From the cell containing the given text, extract its center point as [x, y] coordinate. 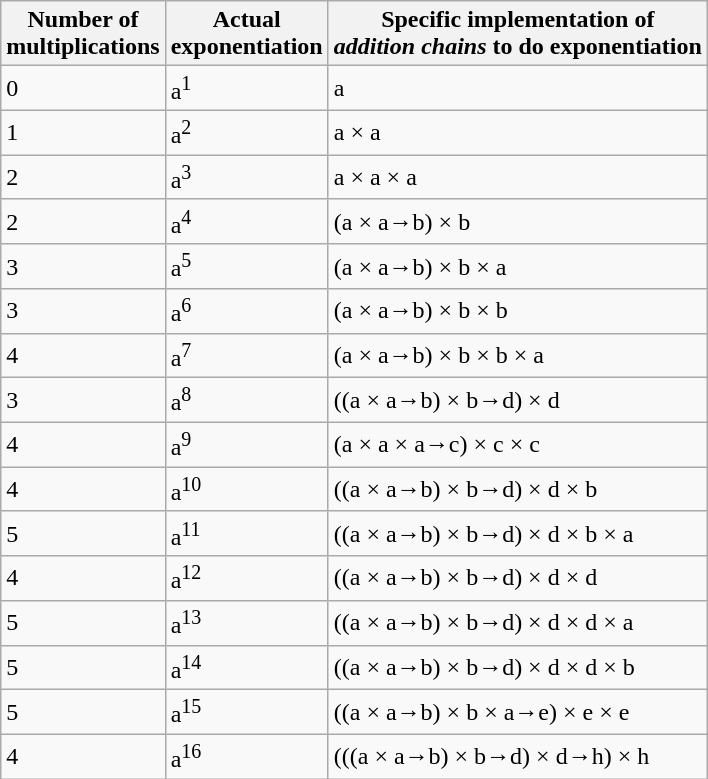
a3 [246, 178]
a × a [518, 132]
1 [83, 132]
(a × a × a→c) × c × c [518, 444]
a11 [246, 534]
(a × a→b) × b × b × a [518, 356]
((a × a→b) × b × a→e) × e × e [518, 712]
(((a × a→b) × b→d) × d→h) × h [518, 756]
0 [83, 88]
a5 [246, 266]
a10 [246, 490]
((a × a→b) × b→d) × d × b × a [518, 534]
(a × a→b) × b [518, 222]
((a × a→b) × b→d) × d [518, 400]
a14 [246, 668]
(a × a→b) × b × b [518, 312]
((a × a→b) × b→d) × d × b [518, 490]
a [518, 88]
((a × a→b) × b→d) × d × d [518, 578]
Specific implementation ofaddition chains to do exponentiation [518, 34]
Actualexponentiation [246, 34]
((a × a→b) × b→d) × d × d × a [518, 622]
a12 [246, 578]
a7 [246, 356]
a1 [246, 88]
a16 [246, 756]
a8 [246, 400]
a4 [246, 222]
a15 [246, 712]
a2 [246, 132]
a6 [246, 312]
a13 [246, 622]
Number ofmultiplications [83, 34]
((a × a→b) × b→d) × d × d × b [518, 668]
a × a × a [518, 178]
a9 [246, 444]
(a × a→b) × b × a [518, 266]
